Extract the (X, Y) coordinate from the center of the cell holding the provided text.  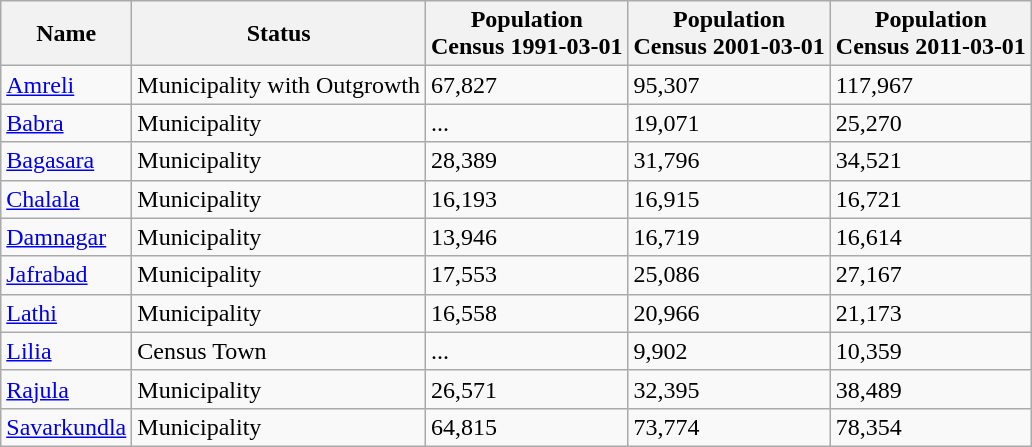
20,966 (729, 313)
Babra (66, 123)
Rajula (66, 389)
Chalala (66, 199)
95,307 (729, 85)
25,270 (930, 123)
26,571 (527, 389)
10,359 (930, 351)
17,553 (527, 275)
67,827 (527, 85)
Name (66, 34)
25,086 (729, 275)
Savarkundla (66, 427)
PopulationCensus 1991-03-01 (527, 34)
16,721 (930, 199)
27,167 (930, 275)
Lilia (66, 351)
73,774 (729, 427)
Jafrabad (66, 275)
PopulationCensus 2001-03-01 (729, 34)
16,193 (527, 199)
PopulationCensus 2011-03-01 (930, 34)
Damnagar (66, 237)
21,173 (930, 313)
9,902 (729, 351)
Amreli (66, 85)
Status (279, 34)
32,395 (729, 389)
13,946 (527, 237)
16,719 (729, 237)
19,071 (729, 123)
31,796 (729, 161)
28,389 (527, 161)
16,614 (930, 237)
78,354 (930, 427)
117,967 (930, 85)
Census Town (279, 351)
16,558 (527, 313)
Municipality with Outgrowth (279, 85)
38,489 (930, 389)
34,521 (930, 161)
64,815 (527, 427)
16,915 (729, 199)
Lathi (66, 313)
Bagasara (66, 161)
